Return the (x, y) coordinate for the center point of the cell that contains the specified text.  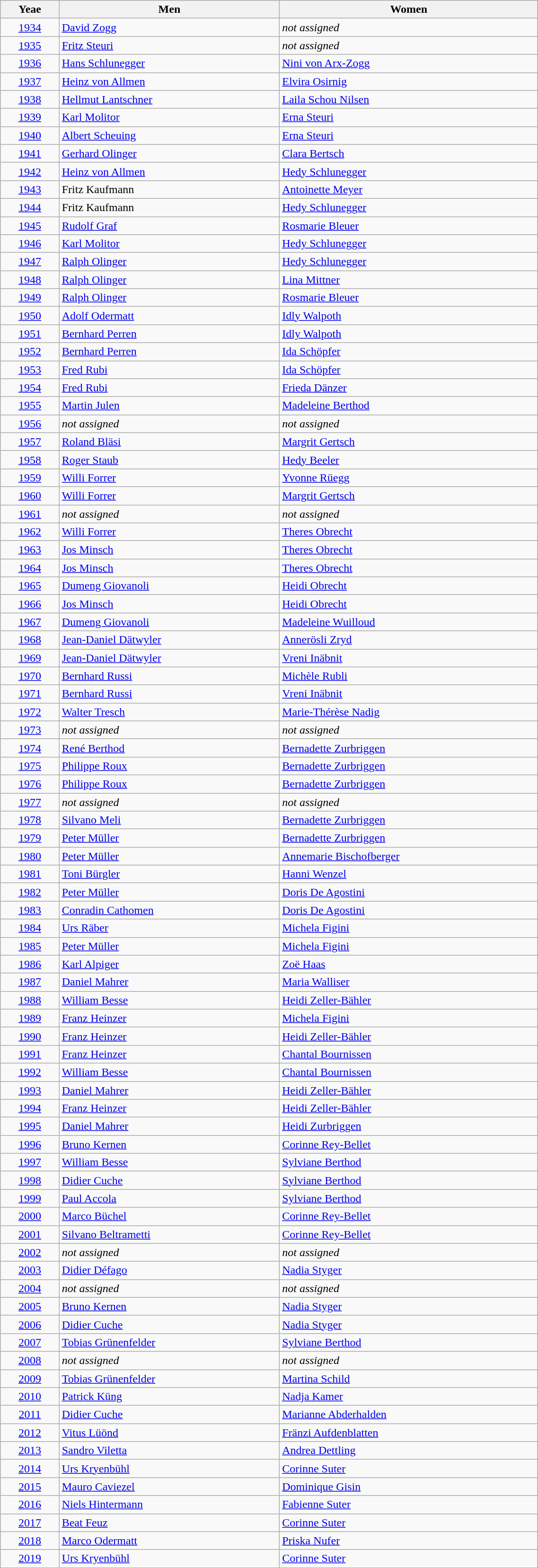
1937 (30, 81)
1995 (30, 1126)
Laila Schou Nilsen (409, 99)
2019 (30, 1559)
2006 (30, 1324)
2002 (30, 1252)
Adolf Odermatt (169, 316)
1985 (30, 946)
Michèle Rubli (409, 676)
Silvano Meli (169, 820)
Urs Räber (169, 928)
1987 (30, 982)
1970 (30, 676)
Marie-Thérèse Nadig (409, 712)
1951 (30, 334)
1976 (30, 784)
1990 (30, 1036)
2013 (30, 1451)
1969 (30, 658)
Nini von Arx-Zogg (409, 63)
1978 (30, 820)
1993 (30, 1090)
1959 (30, 478)
Elvira Osirnig (409, 81)
1941 (30, 153)
Andrea Dettling (409, 1451)
Rudolf Graf (169, 226)
Heidi Zurbriggen (409, 1126)
1948 (30, 280)
Zoë Haas (409, 964)
Paul Accola (169, 1198)
2012 (30, 1433)
Men (169, 9)
Madeleine Berthod (409, 406)
2009 (30, 1379)
Frieda Dänzer (409, 388)
Vitus Lüönd (169, 1433)
Annemarie Bischofberger (409, 856)
Fabienne Suter (409, 1505)
1973 (30, 730)
Marco Odermatt (169, 1541)
Gerhard Olinger (169, 153)
Didier Défago (169, 1270)
2005 (30, 1306)
1946 (30, 244)
1964 (30, 568)
2001 (30, 1234)
René Berthod (169, 748)
1980 (30, 856)
Marianne Abderhalden (409, 1415)
2008 (30, 1360)
1991 (30, 1054)
Patrick Küng (169, 1397)
1952 (30, 352)
1996 (30, 1144)
1986 (30, 964)
1949 (30, 298)
Mauro Caviezel (169, 1487)
1960 (30, 496)
Sandro Viletta (169, 1451)
1963 (30, 550)
1983 (30, 910)
Women (409, 9)
Annerösli Zryd (409, 640)
Martin Julen (169, 406)
1953 (30, 370)
1955 (30, 406)
1972 (30, 712)
2003 (30, 1270)
1975 (30, 766)
1982 (30, 892)
Beat Feuz (169, 1523)
1988 (30, 1000)
1945 (30, 226)
1981 (30, 874)
1977 (30, 802)
1998 (30, 1180)
2000 (30, 1216)
1939 (30, 117)
1956 (30, 424)
1958 (30, 460)
Roger Staub (169, 460)
1957 (30, 442)
Yvonne Rüegg (409, 478)
Martina Schild (409, 1379)
1947 (30, 262)
1936 (30, 63)
1938 (30, 99)
1974 (30, 748)
Lina Mittner (409, 280)
Fritz Steuri (169, 45)
Niels Hintermann (169, 1505)
1966 (30, 604)
1965 (30, 586)
Hedy Beeler (409, 460)
2017 (30, 1523)
Walter Tresch (169, 712)
Hans Schlunegger (169, 63)
Silvano Beltrametti (169, 1234)
1968 (30, 640)
Clara Bertsch (409, 153)
1984 (30, 928)
Conradin Cathomen (169, 910)
2014 (30, 1469)
Antoinette Meyer (409, 189)
1934 (30, 27)
1962 (30, 532)
Fränzi Aufdenblatten (409, 1433)
1992 (30, 1072)
1967 (30, 622)
2011 (30, 1415)
Hanni Wenzel (409, 874)
Madeleine Wuilloud (409, 622)
1940 (30, 135)
1943 (30, 189)
Maria Walliser (409, 982)
Albert Scheuing (169, 135)
2018 (30, 1541)
1979 (30, 838)
Priska Nufer (409, 1541)
1994 (30, 1108)
2016 (30, 1505)
1944 (30, 207)
1961 (30, 514)
2007 (30, 1342)
2015 (30, 1487)
Roland Bläsi (169, 442)
1989 (30, 1018)
Hellmut Lantschner (169, 99)
David Zogg (169, 27)
Karl Alpiger (169, 964)
1935 (30, 45)
Toni Bürgler (169, 874)
2004 (30, 1288)
1999 (30, 1198)
2010 (30, 1397)
1971 (30, 694)
Dominique Gisin (409, 1487)
Nadja Kamer (409, 1397)
1997 (30, 1162)
Yeae (30, 9)
1942 (30, 171)
Marco Büchel (169, 1216)
1954 (30, 388)
1950 (30, 316)
